For the text-containing cell, return its midpoint in [X, Y] coordinate format. 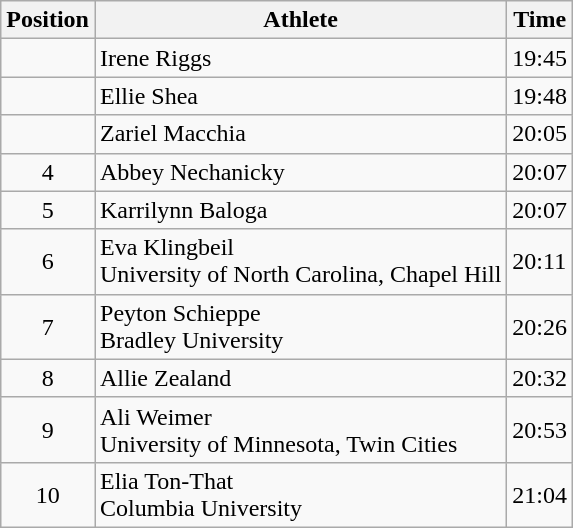
Peyton Schieppe Bradley University [300, 326]
7 [48, 326]
4 [48, 172]
Time [540, 20]
Athlete [300, 20]
Ellie Shea [300, 96]
Zariel Macchia [300, 134]
Ali Weimer University of Minnesota, Twin Cities [300, 430]
Karrilynn Baloga [300, 210]
20:05 [540, 134]
5 [48, 210]
19:45 [540, 58]
Abbey Nechanicky [300, 172]
Irene Riggs [300, 58]
Elia Ton-That Columbia University [300, 494]
19:48 [540, 96]
Eva Klingbeil University of North Carolina, Chapel Hill [300, 262]
Allie Zealand [300, 378]
20:53 [540, 430]
Position [48, 20]
8 [48, 378]
10 [48, 494]
20:32 [540, 378]
21:04 [540, 494]
20:26 [540, 326]
9 [48, 430]
20:11 [540, 262]
6 [48, 262]
